For the text-containing cell, return its midpoint in [x, y] coordinate format. 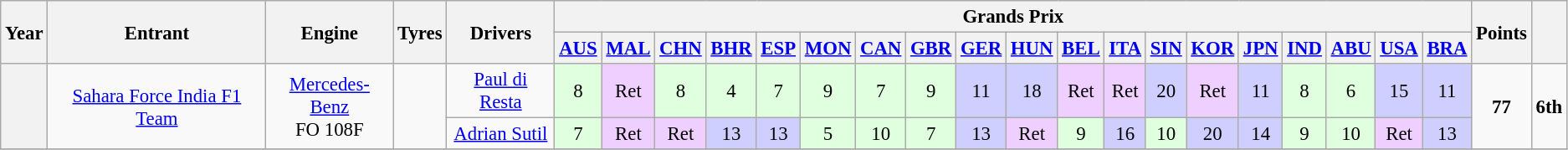
GBR [931, 49]
BRA [1448, 49]
BHR [731, 49]
Paul di Resta [500, 91]
ABU [1350, 49]
AUS [578, 49]
MON [828, 49]
16 [1125, 134]
USA [1399, 49]
5 [828, 134]
6th [1549, 106]
CHN [681, 49]
6 [1350, 91]
JPN [1260, 49]
KOR [1213, 49]
CAN [881, 49]
GER [981, 49]
Adrian Sutil [500, 134]
Mercedes-BenzFO 108F [330, 106]
Tyres [420, 32]
14 [1260, 134]
IND [1304, 49]
Sahara Force India F1 Team [157, 106]
4 [731, 91]
Engine [330, 32]
HUN [1033, 49]
MAL [628, 49]
ITA [1125, 49]
Drivers [500, 32]
BEL [1081, 49]
SIN [1166, 49]
Grands Prix [1013, 17]
15 [1399, 91]
77 [1501, 106]
Entrant [157, 32]
Year [24, 32]
18 [1033, 91]
Points [1501, 32]
ESP [778, 49]
